Output the [X, Y] coordinate of the center of the cell containing the given text.  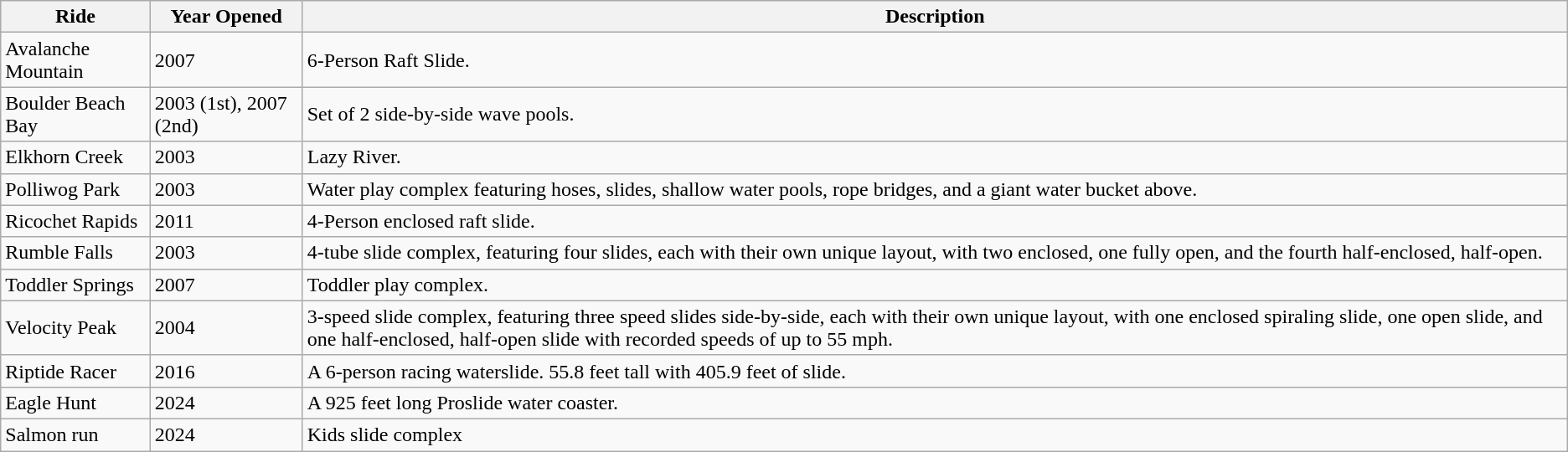
Year Opened [226, 17]
4-Person enclosed raft slide. [935, 221]
2004 [226, 328]
Riptide Racer [75, 371]
Avalanche Mountain [75, 60]
2011 [226, 221]
2016 [226, 371]
6-Person Raft Slide. [935, 60]
Toddler play complex. [935, 285]
Elkhorn Creek [75, 157]
Description [935, 17]
Toddler Springs [75, 285]
Rumble Falls [75, 253]
Polliwog Park [75, 189]
A 925 feet long Proslide water coaster. [935, 403]
Salmon run [75, 434]
Ride [75, 17]
Boulder Beach Bay [75, 114]
Water play complex featuring hoses, slides, shallow water pools, rope bridges, and a giant water bucket above. [935, 189]
Eagle Hunt [75, 403]
Set of 2 side-by-side wave pools. [935, 114]
Kids slide complex [935, 434]
Velocity Peak [75, 328]
2003 (1st), 2007 (2nd) [226, 114]
A 6-person racing waterslide. 55.8 feet tall with 405.9 feet of slide. [935, 371]
Ricochet Rapids [75, 221]
Lazy River. [935, 157]
